For the text-containing cell, return its midpoint in (x, y) coordinate format. 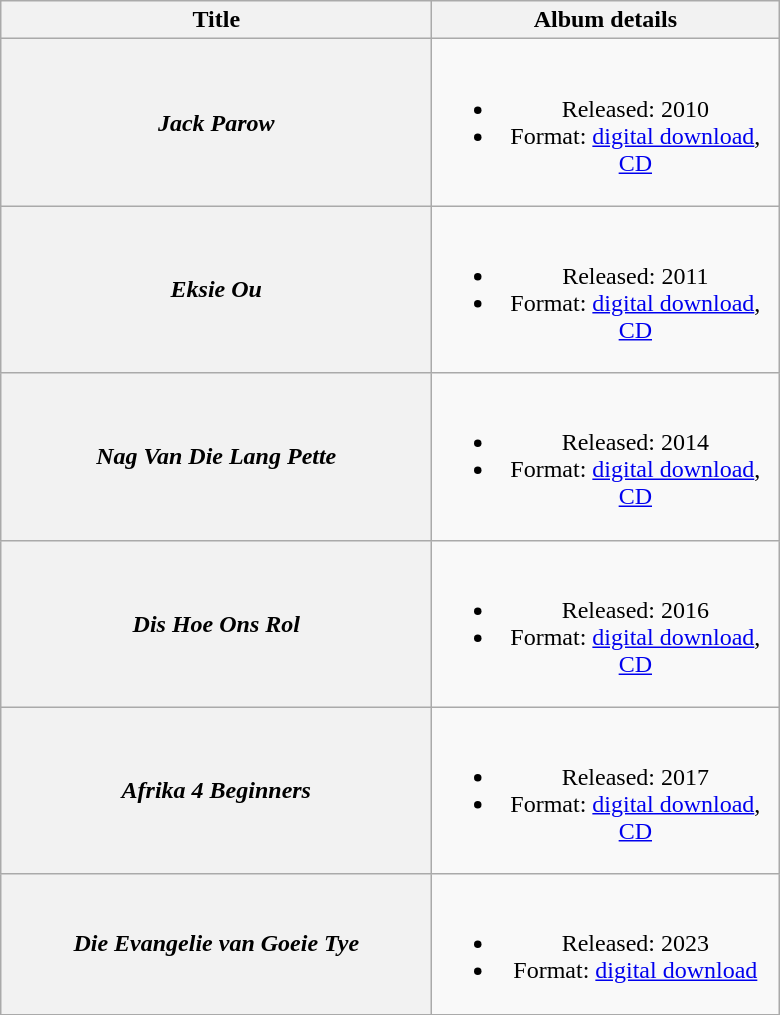
Jack Parow (216, 122)
Released: 2010Format: digital download, CD (606, 122)
Dis Hoe Ons Rol (216, 624)
Die Evangelie van Goeie Tye (216, 944)
Album details (606, 20)
Nag Van Die Lang Pette (216, 456)
Released: 2023Format: digital download (606, 944)
Released: 2014Format: digital download, CD (606, 456)
Released: 2011Format: digital download, CD (606, 290)
Released: 2017Format: digital download, CD (606, 790)
Title (216, 20)
Eksie Ou (216, 290)
Released: 2016Format: digital download, CD (606, 624)
Afrika 4 Beginners (216, 790)
